Identify which cell holds the provided text, then report its (X, Y) central coordinate. 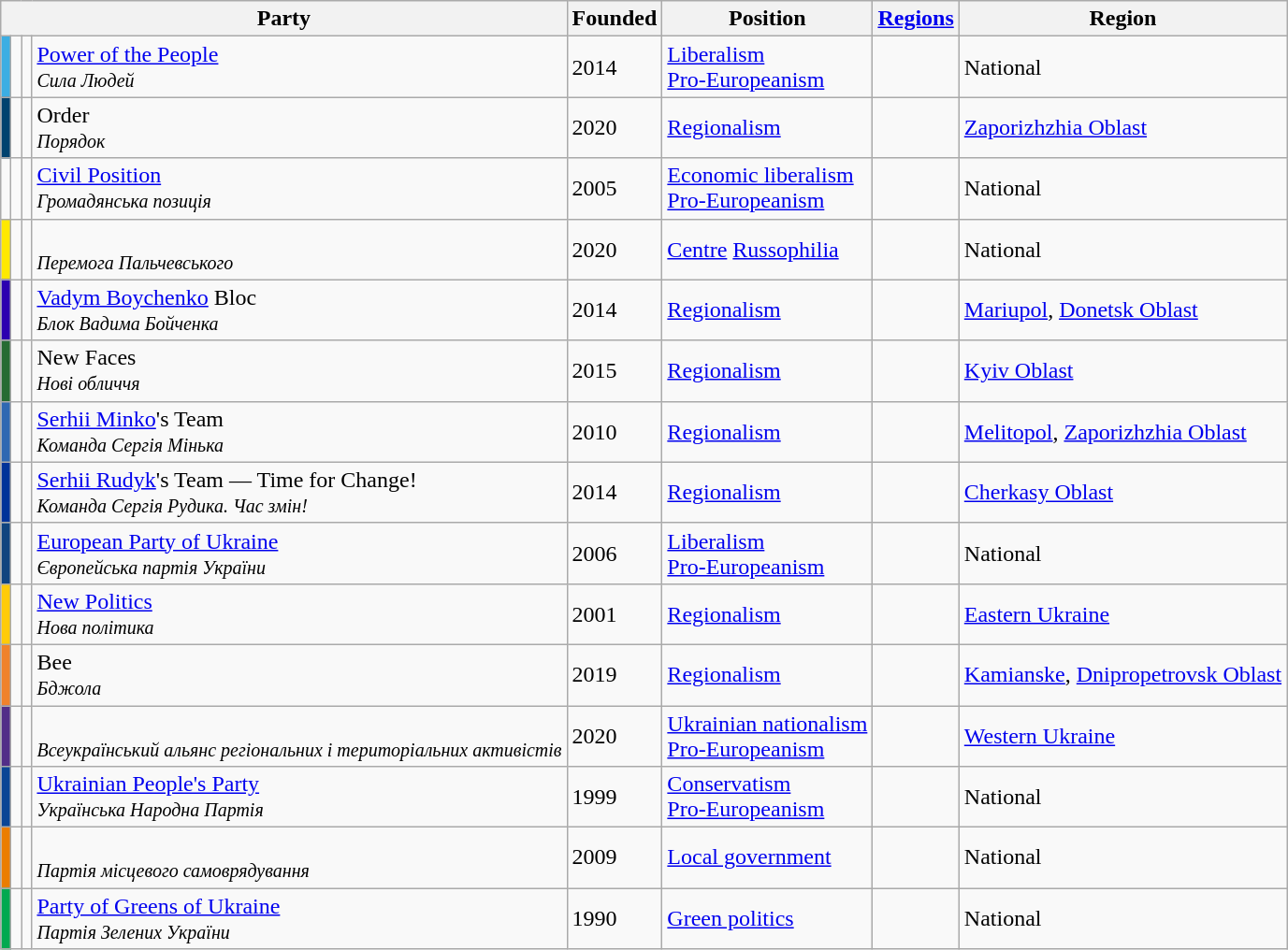
Vadym Boychenko BlocБлок Вадима Бойченка (299, 310)
BeeБджола (299, 675)
2019 (615, 675)
Melitopol, Zaporizhzhia Oblast (1122, 432)
Cherkasy Oblast (1122, 492)
Power of the PeopleСила Людей (299, 67)
Mariupol, Donetsk Oblast (1122, 310)
Kamianske, Dnipropetrovsk Oblast (1122, 675)
New FacesНові обличчя (299, 370)
2006 (615, 554)
Green politics (767, 918)
Founded (615, 19)
New PoliticsНова політика (299, 613)
Economic liberalismPro-Europeanism (767, 189)
Перемога Пальчевського (299, 249)
Party (284, 19)
Centre Russophilia (767, 249)
Western Ukraine (1122, 735)
Region (1122, 19)
2005 (615, 189)
Regions (916, 19)
Zaporizhzhia Oblast (1122, 127)
2015 (615, 370)
Position (767, 19)
Civil PositionГромадянська позиція (299, 189)
2001 (615, 613)
Kyiv Oblast (1122, 370)
Ukrainian nationalismPro-Europeanism (767, 735)
Local government (767, 858)
Party of Greens of UkraineПартія Зелених України (299, 918)
2010 (615, 432)
Партія місцевого самоврядування (299, 858)
OrderПорядок (299, 127)
ConservatismPro-Europeanism (767, 797)
Serhii Minko's TeamКоманда Сергія Мінька (299, 432)
1999 (615, 797)
Ukrainian People's PartyУкраїнська Народна Партія (299, 797)
Serhii Rudyk's Team — Time for Change!Команда Сергія Рудика. Час змін! (299, 492)
1990 (615, 918)
Всеукраїнський альянс регіональних і територіальних активістів (299, 735)
European Party of UkraineЄвропейська партія України (299, 554)
Eastern Ukraine (1122, 613)
2009 (615, 858)
